Scan for the cell matching the given text and deliver its [X, Y] coordinate at center. 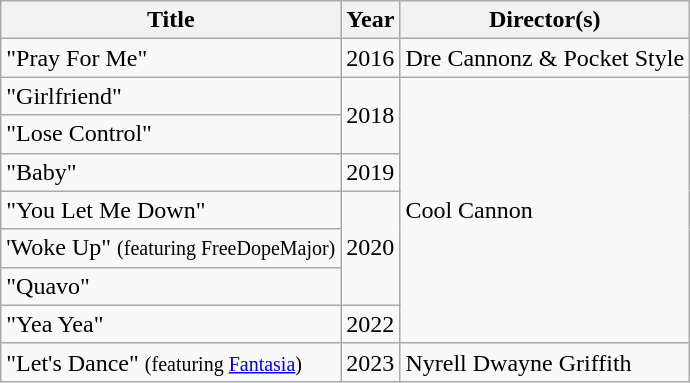
2023 [370, 362]
"Pray For Me" [171, 58]
2018 [370, 115]
Nyrell Dwayne Griffith [545, 362]
2019 [370, 172]
Cool Cannon [545, 210]
Title [171, 20]
"Girlfriend" [171, 96]
"Lose Control" [171, 134]
'Woke Up" (featuring FreeDopeMajor) [171, 248]
"Yea Yea" [171, 324]
Dre Cannonz & Pocket Style [545, 58]
"Baby" [171, 172]
Year [370, 20]
Director(s) [545, 20]
2020 [370, 248]
"Quavo" [171, 286]
"You Let Me Down" [171, 210]
2022 [370, 324]
2016 [370, 58]
"Let's Dance" (featuring Fantasia) [171, 362]
